Provide the (X, Y) coordinate of the cell's center where the given text is located.  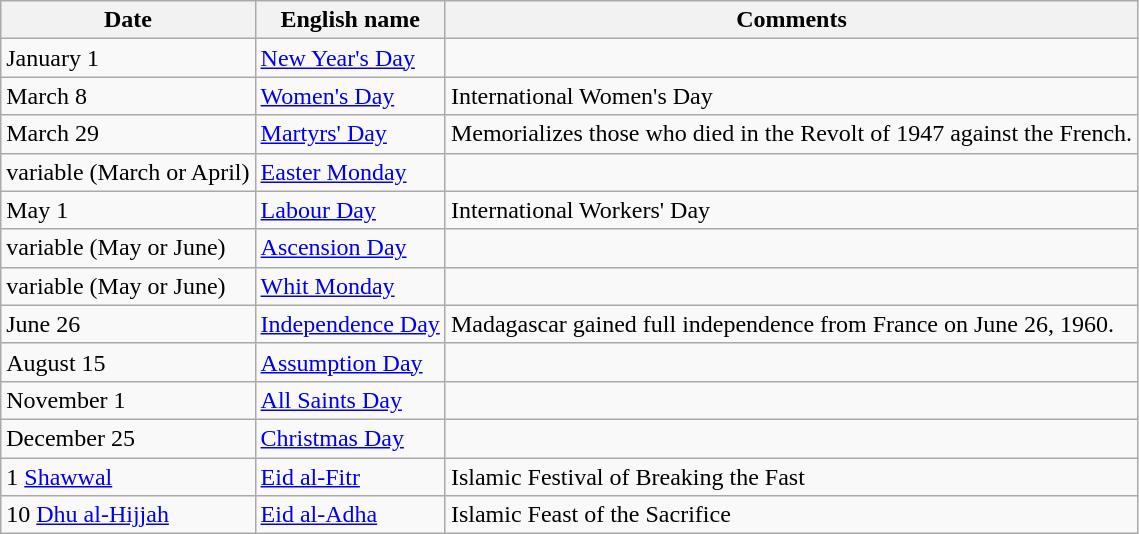
Eid al-Fitr (350, 477)
Madagascar gained full independence from France on June 26, 1960. (791, 324)
Memorializes those who died in the Revolt of 1947 against the French. (791, 134)
Islamic Festival of Breaking the Fast (791, 477)
Labour Day (350, 210)
January 1 (128, 58)
Ascension Day (350, 248)
variable (March or April) (128, 172)
August 15 (128, 362)
Easter Monday (350, 172)
March 29 (128, 134)
March 8 (128, 96)
November 1 (128, 400)
May 1 (128, 210)
June 26 (128, 324)
10 Dhu al-Hijjah (128, 515)
Whit Monday (350, 286)
Martyrs' Day (350, 134)
1 Shawwal (128, 477)
December 25 (128, 438)
Independence Day (350, 324)
English name (350, 20)
International Women's Day (791, 96)
Assumption Day (350, 362)
International Workers' Day (791, 210)
Islamic Feast of the Sacrifice (791, 515)
Comments (791, 20)
All Saints Day (350, 400)
Eid al-Adha (350, 515)
Women's Day (350, 96)
Date (128, 20)
New Year's Day (350, 58)
Christmas Day (350, 438)
